Return [x, y] of the center of cell containing provided text 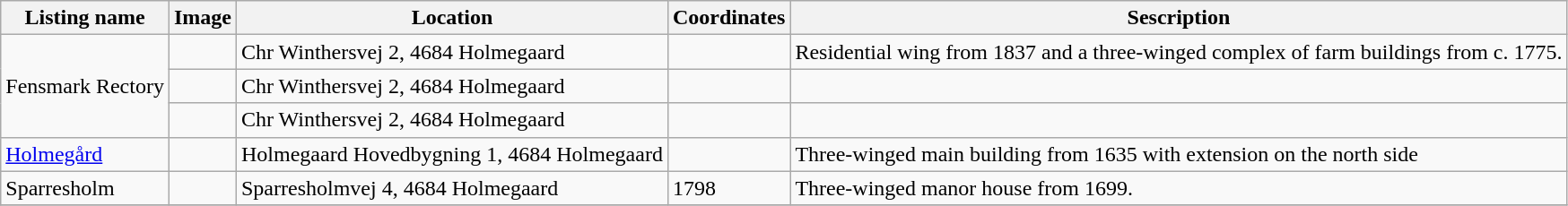
Holmegaard Hovedbygning 1, 4684 Holmegaard [452, 154]
Fensmark Rectory [85, 86]
Listing name [85, 18]
Three-winged manor house from 1699. [1179, 188]
Image [203, 18]
Residential wing from 1837 and a three-winged complex of farm buildings from c. 1775. [1179, 52]
Sparresholm [85, 188]
Location [452, 18]
Three-winged main building from 1635 with extension on the north side [1179, 154]
Sparresholmvej 4, 4684 Holmegaard [452, 188]
Holmegård [85, 154]
1798 [728, 188]
Coordinates [728, 18]
Sescription [1179, 18]
